Locate the cell with the specified text and output its (x, y) center coordinate. 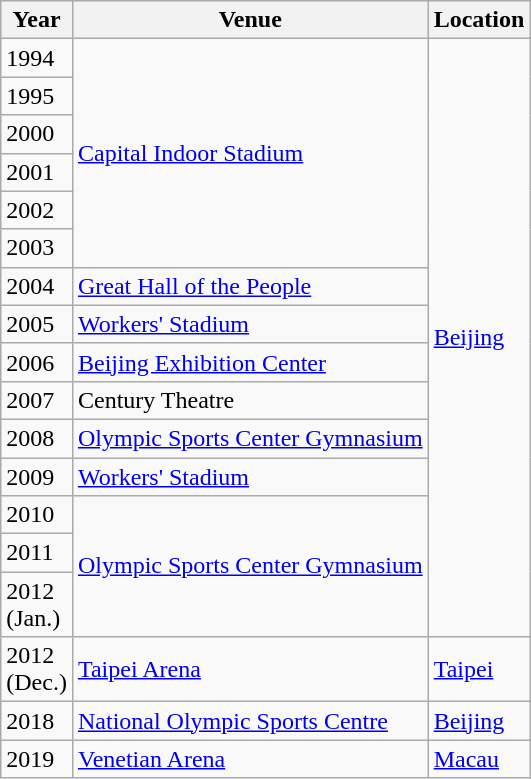
Venetian Arena (250, 759)
2010 (37, 515)
1994 (37, 58)
2000 (37, 134)
2004 (37, 286)
2008 (37, 438)
2012(Dec.) (37, 670)
2006 (37, 362)
Great Hall of the People (250, 286)
Venue (250, 20)
Beijing Exhibition Center (250, 362)
2005 (37, 324)
National Olympic Sports Centre (250, 721)
Century Theatre (250, 400)
2011 (37, 553)
2019 (37, 759)
2001 (37, 172)
Year (37, 20)
2002 (37, 210)
Taipei (479, 670)
2003 (37, 248)
Taipei Arena (250, 670)
2009 (37, 477)
Macau (479, 759)
2012(Jan.) (37, 604)
2007 (37, 400)
Location (479, 20)
2018 (37, 721)
Capital Indoor Stadium (250, 153)
1995 (37, 96)
